Detect which cell encompasses the target text, then output its (X, Y) center coordinate. 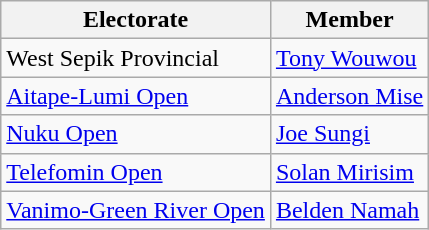
Joe Sungi (349, 134)
Vanimo-Green River Open (136, 210)
Anderson Mise (349, 96)
West Sepik Provincial (136, 58)
Electorate (136, 20)
Solan Mirisim (349, 172)
Nuku Open (136, 134)
Member (349, 20)
Telefomin Open (136, 172)
Aitape-Lumi Open (136, 96)
Belden Namah (349, 210)
Tony Wouwou (349, 58)
